Detect which cell encompasses the target text, then output its (X, Y) center coordinate. 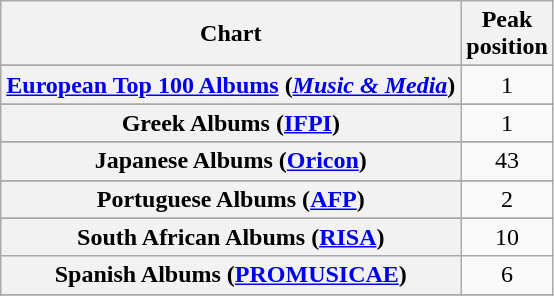
Greek Albums (IFPI) (231, 123)
Chart (231, 34)
South African Albums (RISA) (231, 237)
Peakposition (507, 34)
European Top 100 Albums (Music & Media) (231, 85)
Spanish Albums (PROMUSICAE) (231, 275)
10 (507, 237)
43 (507, 161)
2 (507, 199)
6 (507, 275)
Portuguese Albums (AFP) (231, 199)
Japanese Albums (Oricon) (231, 161)
